Pinpoint the cell where the given text exists, returning its (X, Y) midpoint coordinate. 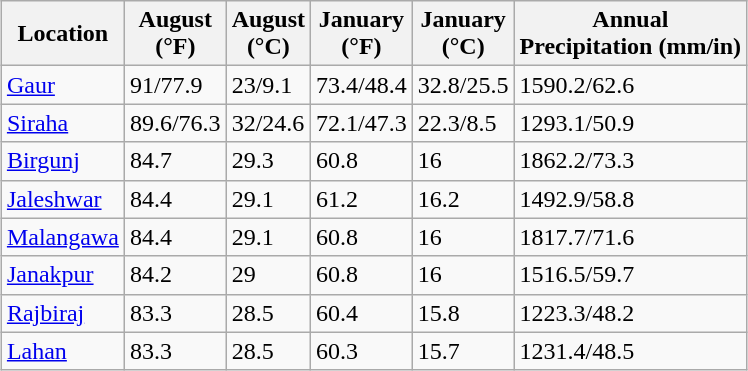
15.8 (463, 313)
Lahan (62, 351)
16.2 (463, 199)
August(°C) (268, 34)
60.3 (362, 351)
91/77.9 (175, 85)
1492.9/58.8 (630, 199)
Location (62, 34)
Rajbiraj (62, 313)
Siraha (62, 123)
60.4 (362, 313)
32.8/25.5 (463, 85)
23/9.1 (268, 85)
1231.4/48.5 (630, 351)
AnnualPrecipitation (mm/in) (630, 34)
61.2 (362, 199)
84.2 (175, 275)
1817.7/71.6 (630, 237)
August(°F) (175, 34)
Gaur (62, 85)
15.7 (463, 351)
29 (268, 275)
1516.5/59.7 (630, 275)
Birgunj (62, 161)
January(°C) (463, 34)
1293.1/50.9 (630, 123)
Janakpur (62, 275)
Malangawa (62, 237)
1862.2/73.3 (630, 161)
22.3/8.5 (463, 123)
29.3 (268, 161)
73.4/48.4 (362, 85)
72.1/47.3 (362, 123)
Jaleshwar (62, 199)
32/24.6 (268, 123)
1590.2/62.6 (630, 85)
89.6/76.3 (175, 123)
January(°F) (362, 34)
1223.3/48.2 (630, 313)
84.7 (175, 161)
